Determine the (X, Y) coordinate at the center of the cell enclosing the given text.  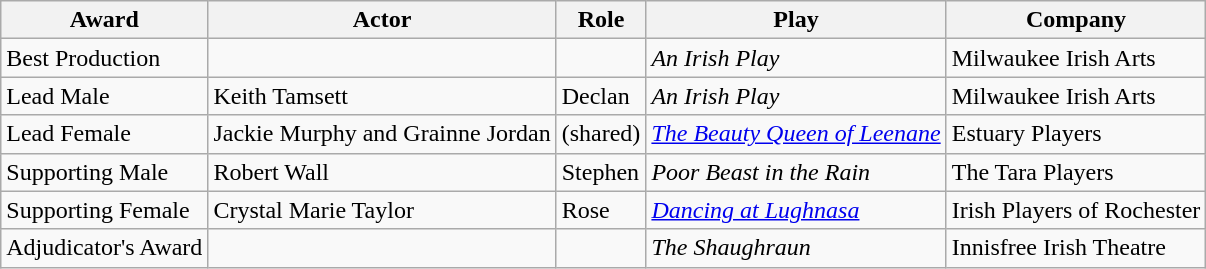
Keith Tamsett (382, 96)
Estuary Players (1076, 134)
Role (601, 20)
Actor (382, 20)
Poor Beast in the Rain (796, 172)
The Tara Players (1076, 172)
Lead Female (104, 134)
(shared) (601, 134)
Crystal Marie Taylor (382, 210)
Innisfree Irish Theatre (1076, 248)
Declan (601, 96)
Company (1076, 20)
Dancing at Lughnasa (796, 210)
Play (796, 20)
Adjudicator's Award (104, 248)
Best Production (104, 58)
The Beauty Queen of Leenane (796, 134)
Robert Wall (382, 172)
Supporting Male (104, 172)
Stephen (601, 172)
Rose (601, 210)
Lead Male (104, 96)
Irish Players of Rochester (1076, 210)
The Shaughraun (796, 248)
Jackie Murphy and Grainne Jordan (382, 134)
Supporting Female (104, 210)
Award (104, 20)
